From the cell containing the given text, extract its center point as (x, y) coordinate. 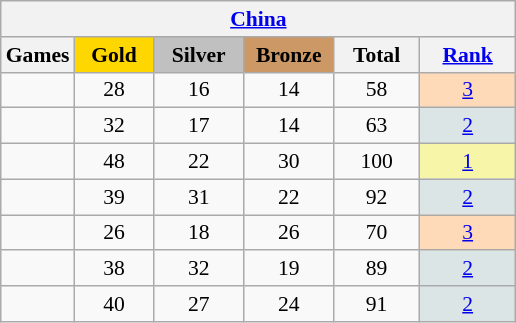
Rank (468, 55)
28 (114, 90)
China (258, 19)
Games (38, 55)
Bronze (289, 55)
1 (468, 162)
91 (377, 304)
Total (377, 55)
48 (114, 162)
30 (289, 162)
19 (289, 269)
27 (199, 304)
39 (114, 197)
38 (114, 269)
92 (377, 197)
63 (377, 126)
100 (377, 162)
31 (199, 197)
Gold (114, 55)
Silver (199, 55)
17 (199, 126)
40 (114, 304)
24 (289, 304)
16 (199, 90)
58 (377, 90)
70 (377, 233)
89 (377, 269)
18 (199, 233)
